From the cell containing the given text, extract its center point as (X, Y) coordinate. 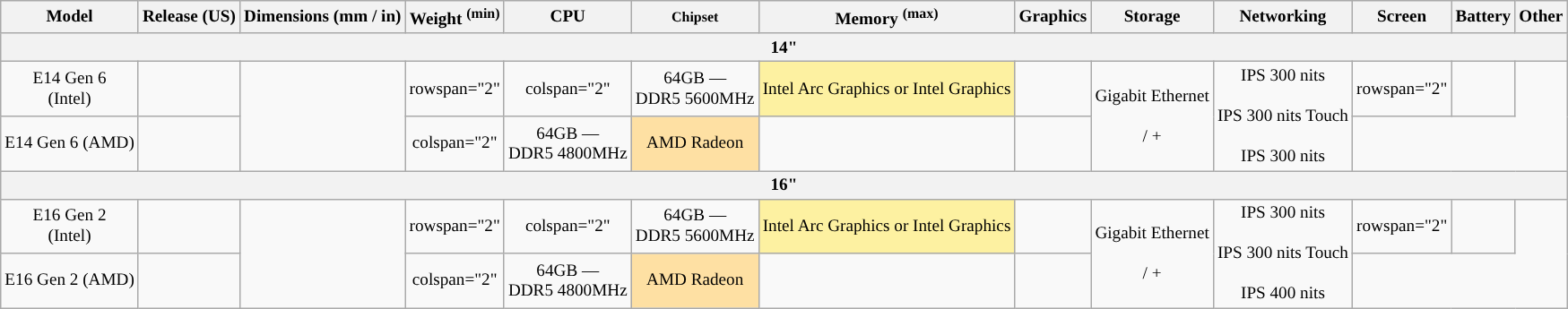
14" (784, 47)
Model (70, 18)
E16 Gen 2 (AMD) (70, 281)
Weight (min) (455, 18)
CPU (567, 18)
Storage (1153, 18)
E16 Gen 2(Intel) (70, 226)
Chipset (695, 18)
Battery (1483, 18)
IPS 300 nits IPS 300 nits Touch IPS 300 nits (1282, 116)
Graphics (1053, 18)
E14 Gen 6 (AMD) (70, 143)
Networking (1282, 18)
Other (1541, 18)
IPS 300 nits IPS 300 nits Touch IPS 400 nits (1282, 253)
Memory (max) (887, 18)
Screen (1402, 18)
E14 Gen 6(Intel) (70, 90)
16" (784, 185)
Release (US) (188, 18)
Dimensions (mm / in) (323, 18)
